From the cell containing the given text, extract its center point as [x, y] coordinate. 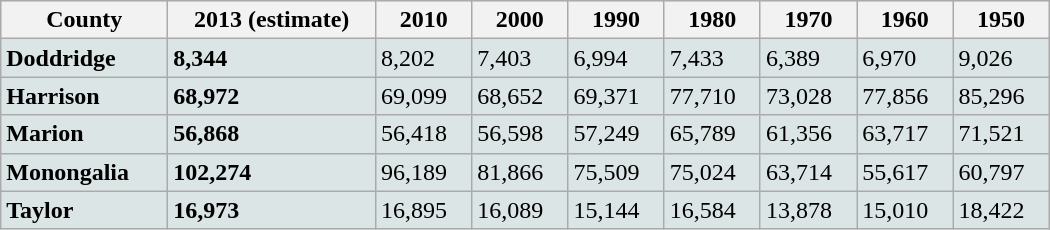
Monongalia [84, 172]
56,598 [520, 134]
13,878 [808, 210]
15,144 [616, 210]
56,868 [272, 134]
15,010 [905, 210]
Taylor [84, 210]
96,189 [424, 172]
61,356 [808, 134]
1980 [712, 20]
16,089 [520, 210]
102,274 [272, 172]
8,202 [424, 58]
68,972 [272, 96]
1990 [616, 20]
69,371 [616, 96]
55,617 [905, 172]
16,584 [712, 210]
2010 [424, 20]
75,024 [712, 172]
85,296 [1001, 96]
2000 [520, 20]
57,249 [616, 134]
County [84, 20]
2013 (estimate) [272, 20]
60,797 [1001, 172]
81,866 [520, 172]
16,895 [424, 210]
Doddridge [84, 58]
63,714 [808, 172]
7,403 [520, 58]
6,994 [616, 58]
73,028 [808, 96]
9,026 [1001, 58]
65,789 [712, 134]
77,710 [712, 96]
69,099 [424, 96]
75,509 [616, 172]
1970 [808, 20]
6,389 [808, 58]
Marion [84, 134]
1960 [905, 20]
8,344 [272, 58]
63,717 [905, 134]
6,970 [905, 58]
18,422 [1001, 210]
56,418 [424, 134]
1950 [1001, 20]
7,433 [712, 58]
71,521 [1001, 134]
68,652 [520, 96]
Harrison [84, 96]
77,856 [905, 96]
16,973 [272, 210]
